Return [x, y] of the center of cell containing provided text 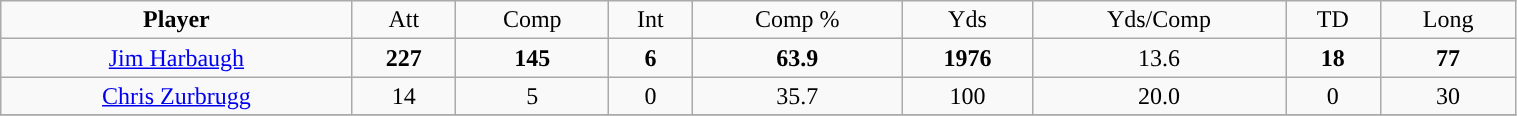
63.9 [798, 58]
Yds [968, 20]
Long [1448, 20]
6 [650, 58]
30 [1448, 96]
Player [176, 20]
Int [650, 20]
Comp % [798, 20]
20.0 [1158, 96]
100 [968, 96]
18 [1334, 58]
Yds/Comp [1158, 20]
35.7 [798, 96]
Jim Harbaugh [176, 58]
227 [404, 58]
13.6 [1158, 58]
77 [1448, 58]
145 [532, 58]
5 [532, 96]
Chris Zurbrugg [176, 96]
TD [1334, 20]
14 [404, 96]
Att [404, 20]
Comp [532, 20]
1976 [968, 58]
